Identify which cell holds the provided text, then report its (X, Y) central coordinate. 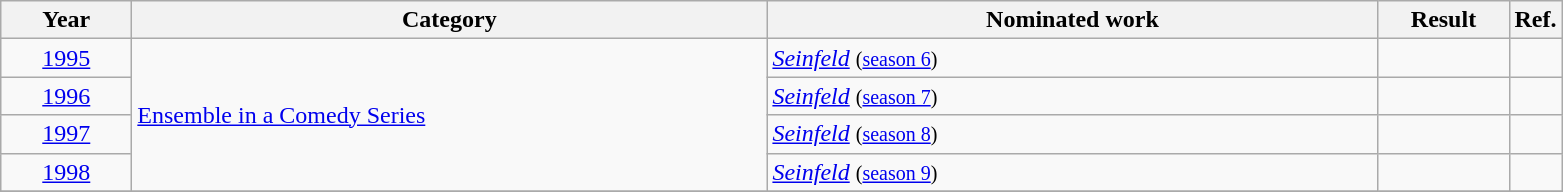
Category (450, 20)
Nominated work (1072, 20)
Ensemble in a Comedy Series (450, 115)
1997 (66, 134)
1998 (66, 172)
Year (66, 20)
Seinfeld (season 7) (1072, 96)
Ref. (1536, 20)
1995 (66, 58)
Seinfeld (season 9) (1072, 172)
Result (1444, 20)
1996 (66, 96)
Seinfeld (season 6) (1072, 58)
Seinfeld (season 8) (1072, 134)
